Return [x, y] of the center of cell containing provided text 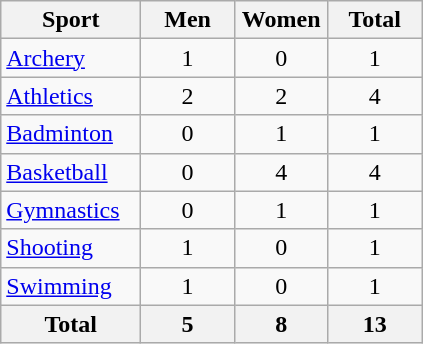
8 [281, 324]
Men [188, 20]
Women [281, 20]
Swimming [71, 286]
Archery [71, 58]
Badminton [71, 134]
Basketball [71, 172]
5 [188, 324]
Athletics [71, 96]
Sport [71, 20]
Shooting [71, 248]
Gymnastics [71, 210]
13 [375, 324]
